Find where the given text appears and provide that cell's center as [X, Y] coordinate. 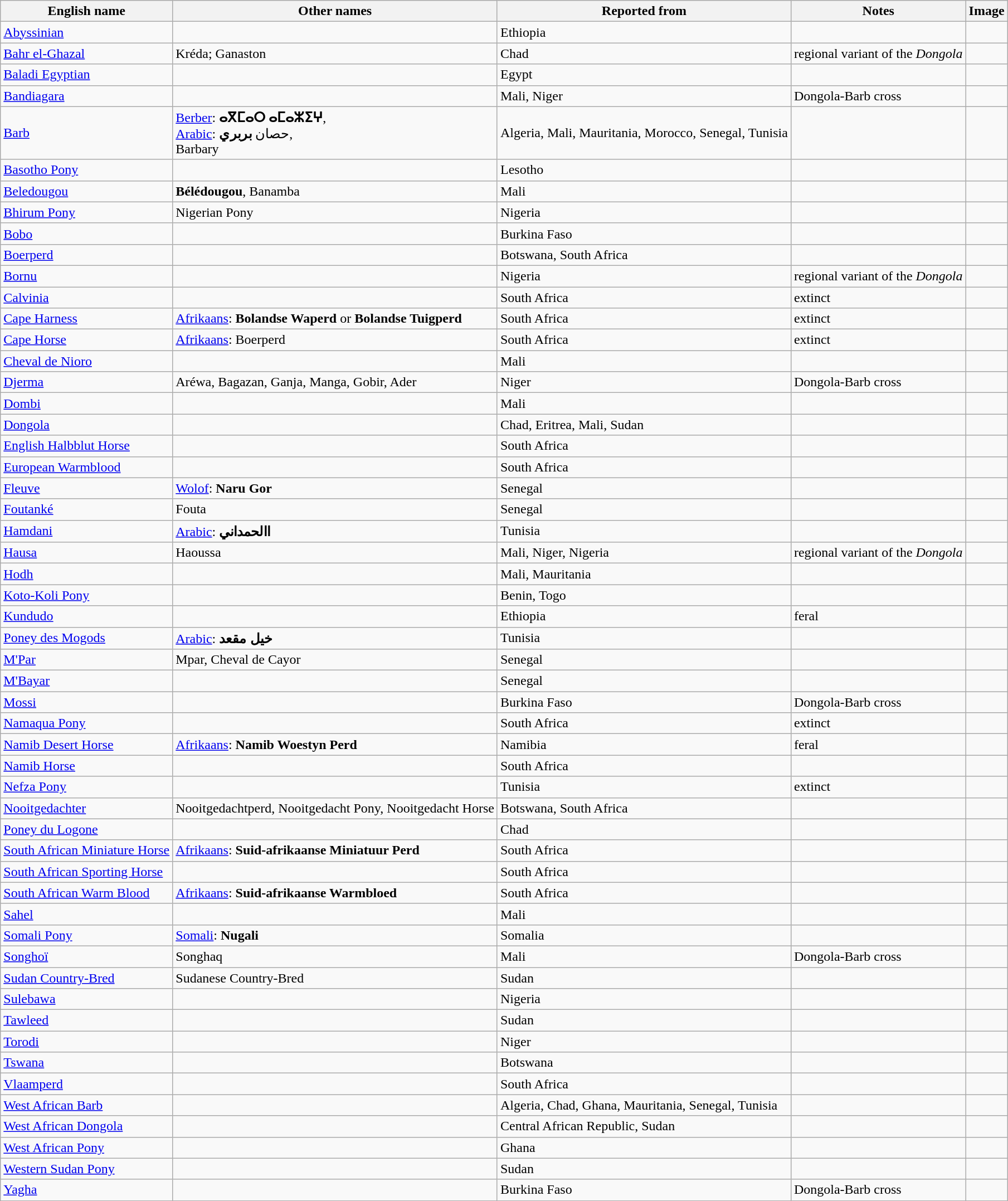
Kundudo [87, 616]
Koto-Koli Pony [87, 595]
Dongola [87, 425]
Namib Desert Horse [87, 745]
Nooitgedachter [87, 808]
Mali, Niger, Nigeria [644, 553]
Reported from [644, 11]
Cheval de Nioro [87, 361]
M'Par [87, 660]
West African Barb [87, 1105]
Algeria, Chad, Ghana, Mauritania, Senegal, Tunisia [644, 1105]
Basotho Pony [87, 170]
West African Dongola [87, 1126]
Mali, Mauritania [644, 574]
Arabic: خيل مقعد [335, 638]
Arabic: االحمداني [335, 531]
Mossi [87, 702]
Foutanké [87, 509]
Hodh [87, 574]
Namibia [644, 745]
Cape Harness [87, 319]
Bhirum Pony [87, 212]
Afrikaans: Bolandse Waperd or Bolandse Tuigperd [335, 319]
Calvinia [87, 297]
West African Pony [87, 1147]
Sulebawa [87, 999]
Boerperd [87, 255]
Kréda; Ganaston [335, 54]
Fouta [335, 509]
Bandiagara [87, 96]
Western Sudan Pony [87, 1169]
Chad, Eritrea, Mali, Sudan [644, 425]
Lesotho [644, 170]
English name [87, 11]
Somali: Nugali [335, 935]
Nefza Pony [87, 787]
Songhoï [87, 956]
Sahel [87, 914]
Vlaamperd [87, 1084]
Central African Republic, Sudan [644, 1126]
Tswana [87, 1063]
Berber: ⴰⴳⵎⴰⵔ ⴰⵎⴰⵣⵉⵖ, Arabic: حصان بربري, Barbary [335, 133]
Afrikaans: Namib Woestyn Perd [335, 745]
Image [986, 11]
South African Sporting Horse [87, 872]
Mpar, Cheval de Cayor [335, 660]
Mali, Niger [644, 96]
Yagha [87, 1190]
Haoussa [335, 553]
Beledougou [87, 191]
Notes [878, 11]
Ghana [644, 1147]
Songhaq [335, 956]
Dombi [87, 403]
Hausa [87, 553]
Nooitgedachtperd, Nooitgedacht Pony, Nooitgedacht Horse [335, 808]
Baladi Egyptian [87, 75]
Egypt [644, 75]
Aréwa, Bagazan, Ganja, Manga, Gobir, Ader [335, 382]
European Warmblood [87, 467]
Cape Horse [87, 340]
Bobo [87, 234]
Djerma [87, 382]
Somalia [644, 935]
Barb [87, 133]
Benin, Togo [644, 595]
Namib Horse [87, 766]
South African Miniature Horse [87, 850]
Somali Pony [87, 935]
Hamdani [87, 531]
South African Warm Blood [87, 893]
Namaqua Pony [87, 723]
Afrikaans: Boerperd [335, 340]
Torodi [87, 1042]
Bornu [87, 276]
Abyssinian [87, 32]
Poney du Logone [87, 829]
Wolof: Naru Gor [335, 488]
Algeria, Mali, Mauritania, Morocco, Senegal, Tunisia [644, 133]
Afrikaans: Suid-afrikaanse Warmbloed [335, 893]
Bélédougou, Banamba [335, 191]
Bahr el-Ghazal [87, 54]
Botswana [644, 1063]
Sudanese Country-Bred [335, 978]
Nigerian Pony [335, 212]
Fleuve [87, 488]
English Halbblut Horse [87, 446]
Tawleed [87, 1020]
Afrikaans: Suid-afrikaanse Miniatuur Perd [335, 850]
M'Bayar [87, 681]
Sudan Country-Bred [87, 978]
Poney des Mogods [87, 638]
Other names [335, 11]
